Find where the given text appears and provide that cell's center as (x, y) coordinate. 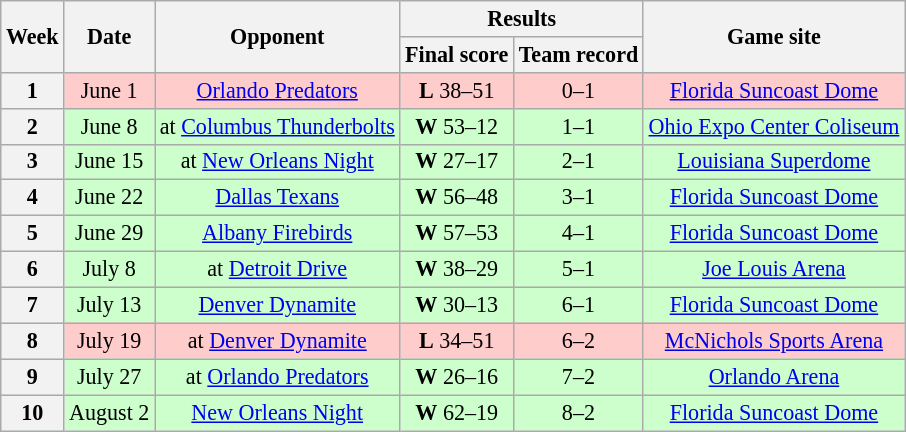
3 (32, 162)
5–1 (578, 269)
July 13 (110, 305)
W 53–12 (457, 126)
6 (32, 269)
at Columbus Thunderbolts (276, 126)
at Detroit Drive (276, 269)
W 56–48 (457, 198)
1–1 (578, 126)
8–2 (578, 412)
W 30–13 (457, 305)
June 22 (110, 198)
5 (32, 233)
W 62–19 (457, 412)
7–2 (578, 377)
July 27 (110, 377)
Louisiana Superdome (774, 162)
6–2 (578, 341)
9 (32, 377)
1 (32, 90)
W 26–16 (457, 377)
10 (32, 412)
July 8 (110, 269)
July 19 (110, 341)
June 1 (110, 90)
6–1 (578, 305)
Game site (774, 36)
McNichols Sports Arena (774, 341)
2–1 (578, 162)
Ohio Expo Center Coliseum (774, 126)
0–1 (578, 90)
L 34–51 (457, 341)
7 (32, 305)
L 38–51 (457, 90)
Final score (457, 54)
Team record (578, 54)
W 38–29 (457, 269)
4 (32, 198)
at Orlando Predators (276, 377)
at Denver Dynamite (276, 341)
at New Orleans Night (276, 162)
Dallas Texans (276, 198)
W 27–17 (457, 162)
June 8 (110, 126)
Results (522, 18)
W 57–53 (457, 233)
Opponent (276, 36)
3–1 (578, 198)
8 (32, 341)
Joe Louis Arena (774, 269)
4–1 (578, 233)
Denver Dynamite (276, 305)
New Orleans Night (276, 412)
Date (110, 36)
June 15 (110, 162)
Week (32, 36)
2 (32, 126)
Albany Firebirds (276, 233)
August 2 (110, 412)
Orlando Arena (774, 377)
June 29 (110, 233)
Orlando Predators (276, 90)
